Return (X, Y) of the center of cell containing provided text 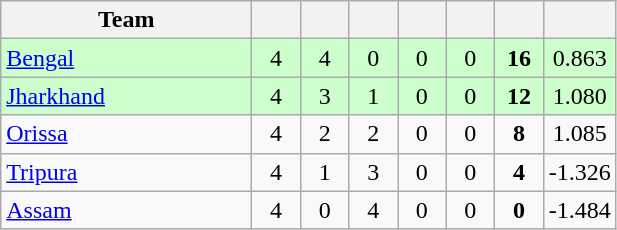
Team (126, 20)
Orissa (126, 134)
Bengal (126, 58)
Tripura (126, 172)
16 (520, 58)
1.085 (580, 134)
-1.484 (580, 210)
0.863 (580, 58)
8 (520, 134)
Assam (126, 210)
1.080 (580, 96)
-1.326 (580, 172)
Jharkhand (126, 96)
12 (520, 96)
